For the text-containing cell, return its midpoint in (x, y) coordinate format. 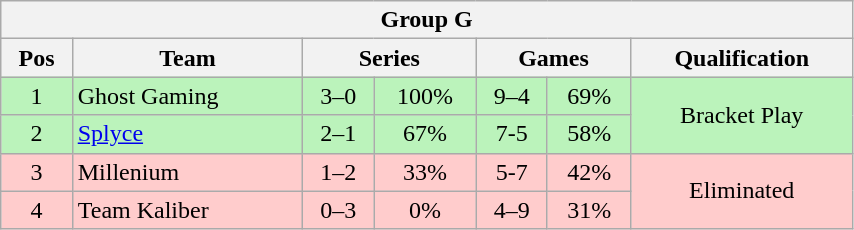
4 (36, 210)
1–2 (338, 172)
Splyce (187, 134)
Ghost Gaming (187, 96)
31% (589, 210)
42% (589, 172)
Team (187, 58)
1 (36, 96)
4–9 (512, 210)
69% (589, 96)
33% (425, 172)
3 (36, 172)
7-5 (512, 134)
Millenium (187, 172)
67% (425, 134)
0% (425, 210)
0–3 (338, 210)
5-7 (512, 172)
Group G (427, 20)
Series (390, 58)
2 (36, 134)
3–0 (338, 96)
Games (554, 58)
9–4 (512, 96)
Pos (36, 58)
2–1 (338, 134)
Team Kaliber (187, 210)
100% (425, 96)
Qualification (742, 58)
Bracket Play (742, 115)
58% (589, 134)
Eliminated (742, 191)
